Capture the cell that displays the provided text and extract its (x, y) central coordinate. 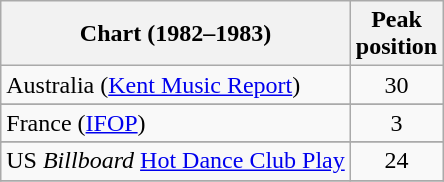
US Billboard Hot Dance Club Play (176, 161)
24 (396, 161)
France (IFOP) (176, 123)
30 (396, 85)
Chart (1982–1983) (176, 34)
3 (396, 123)
Australia (Kent Music Report) (176, 85)
Peakposition (396, 34)
